Return (x, y) of the center of cell containing provided text 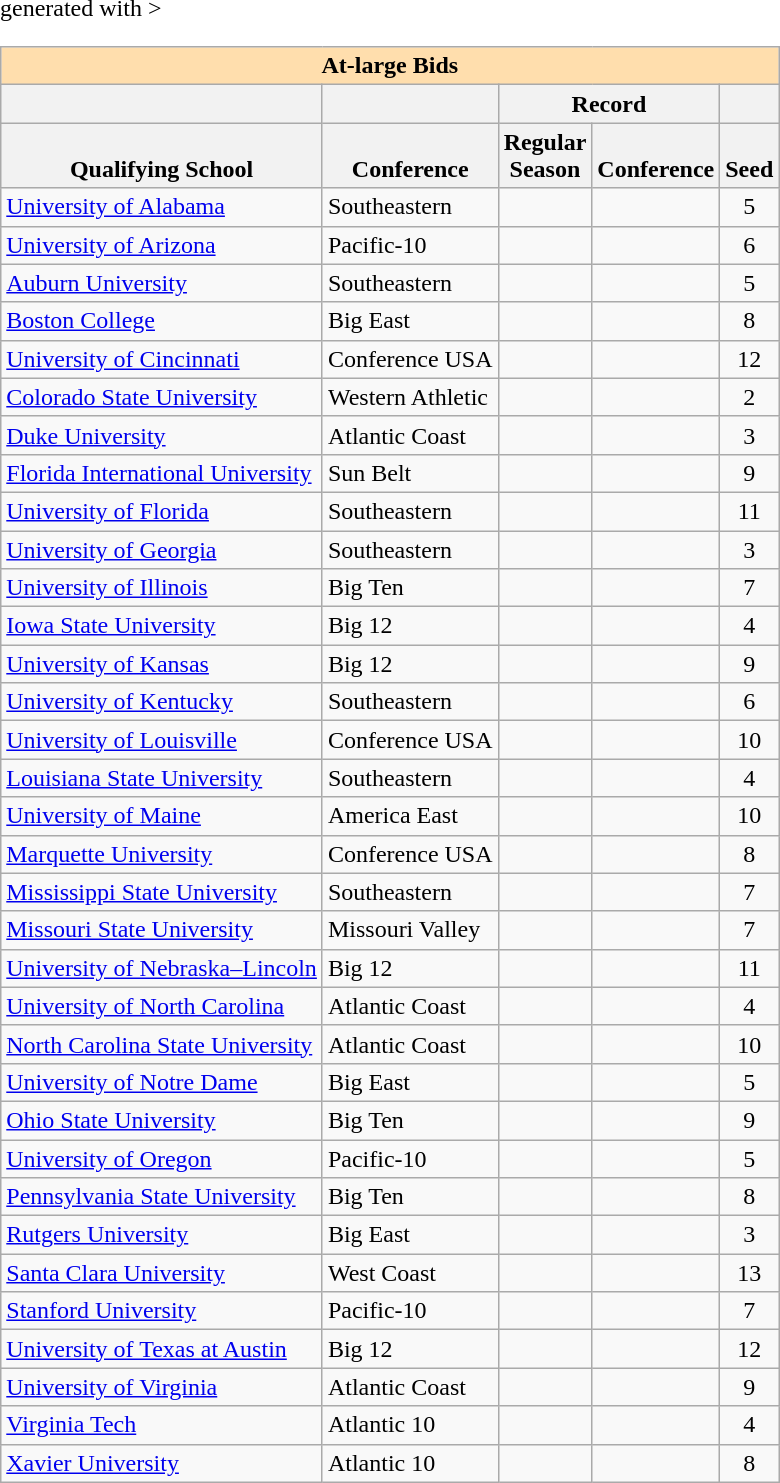
Pennsylvania State University (162, 1197)
Record (609, 104)
Florida International University (162, 473)
13 (750, 1273)
University of Texas at Austin (162, 1349)
Boston College (162, 321)
North Carolina State University (162, 1044)
2 (750, 397)
Regular Season (545, 156)
Auburn University (162, 283)
University of Kentucky (162, 702)
Qualifying School (162, 156)
University of Georgia (162, 549)
Sun Belt (410, 473)
Virginia Tech (162, 1425)
University of Oregon (162, 1159)
University of Virginia (162, 1387)
University of Kansas (162, 664)
Mississippi State University (162, 892)
Colorado State University (162, 397)
Marquette University (162, 854)
Missouri Valley (410, 930)
Xavier University (162, 1463)
Santa Clara University (162, 1273)
University of Notre Dame (162, 1082)
University of Alabama (162, 207)
Rutgers University (162, 1235)
University of Florida (162, 511)
University of Maine (162, 816)
University of Louisville (162, 740)
University of Arizona (162, 245)
Stanford University (162, 1311)
University of Cincinnati (162, 359)
Missouri State University (162, 930)
Seed (750, 156)
At-large Bids (390, 66)
University of Nebraska–Lincoln (162, 968)
Duke University (162, 435)
Western Athletic (410, 397)
Louisiana State University (162, 778)
Ohio State University (162, 1120)
University of Illinois (162, 588)
University of North Carolina (162, 1006)
America East (410, 816)
Iowa State University (162, 626)
West Coast (410, 1273)
